Pinpoint the cell where the given text exists, returning its [x, y] midpoint coordinate. 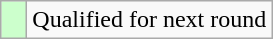
Qualified for next round [150, 20]
